Search for the cell housing the specified text and yield its (X, Y) center coordinate. 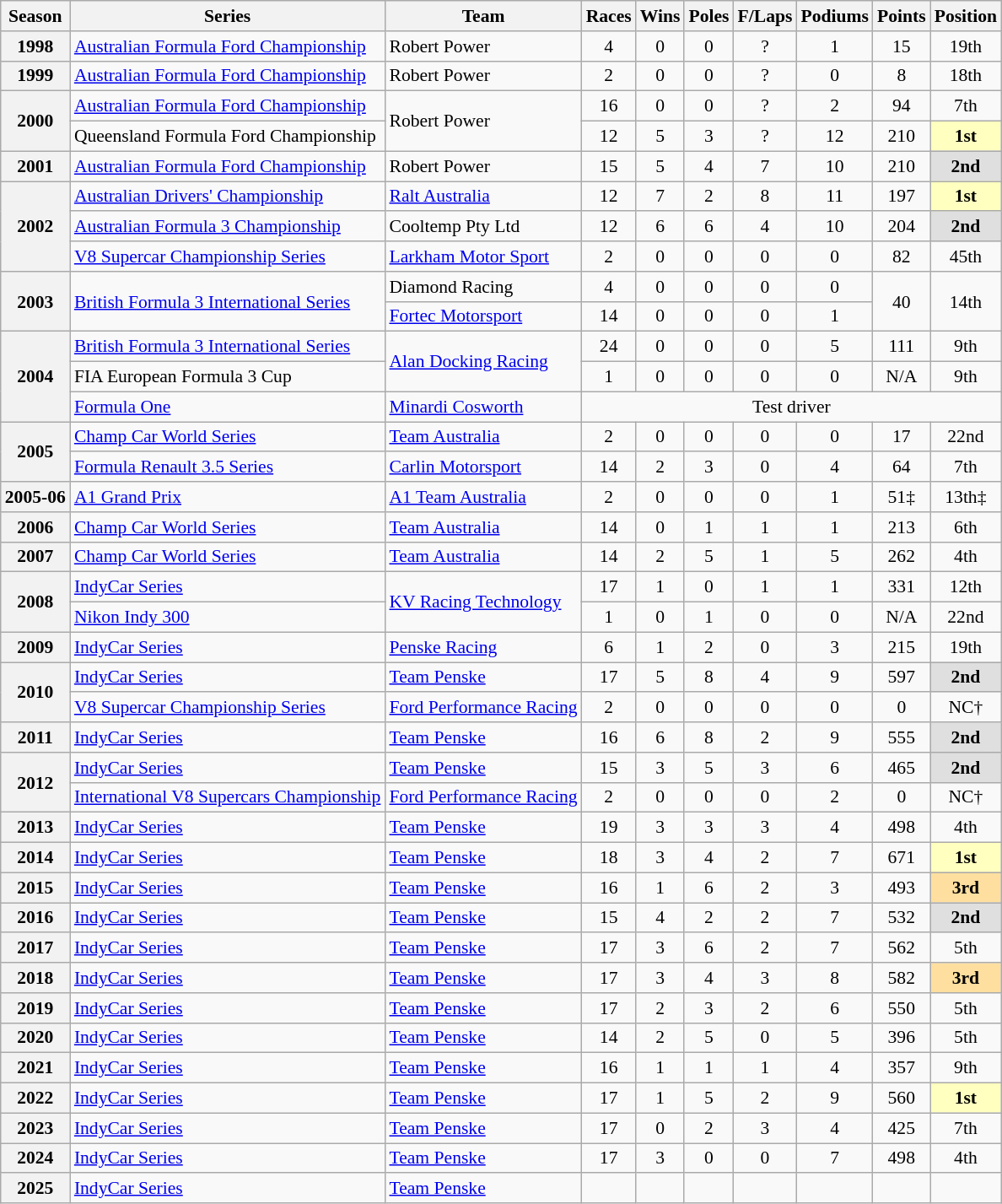
2004 (35, 376)
357 (902, 1068)
555 (902, 737)
2023 (35, 1128)
425 (902, 1128)
2007 (35, 557)
Series (228, 16)
Team (482, 16)
197 (902, 197)
2019 (35, 1008)
2003 (35, 302)
Carlin Motorsport (482, 467)
Diamond Racing (482, 287)
2016 (35, 918)
40 (902, 302)
19 (609, 828)
FIA European Formula 3 Cup (228, 377)
215 (902, 647)
Fortec Motorsport (482, 316)
45th (966, 256)
Minardi Cosworth (482, 407)
331 (902, 587)
2018 (35, 978)
International V8 Supercars Championship (228, 797)
562 (902, 948)
2014 (35, 858)
51‡ (902, 497)
Wins (660, 16)
396 (902, 1038)
597 (902, 678)
94 (902, 106)
465 (902, 768)
Ralt Australia (482, 197)
2022 (35, 1099)
Larkham Motor Sport (482, 256)
Position (966, 16)
Test driver (792, 407)
493 (902, 888)
Nikon Indy 300 (228, 618)
2012 (35, 783)
Formula Renault 3.5 Series (228, 467)
F/Laps (766, 16)
2008 (35, 602)
Podiums (835, 16)
2010 (35, 692)
Races (609, 16)
213 (902, 527)
11 (835, 197)
2021 (35, 1068)
Penske Racing (482, 647)
2000 (35, 121)
2013 (35, 828)
2015 (35, 888)
2005-06 (35, 497)
A1 Grand Prix (228, 497)
Queensland Formula Ford Championship (228, 137)
6th (966, 527)
262 (902, 557)
18th (966, 76)
14th (966, 302)
KV Racing Technology (482, 602)
204 (902, 227)
82 (902, 256)
582 (902, 978)
2020 (35, 1038)
Points (902, 16)
560 (902, 1099)
2011 (35, 737)
A1 Team Australia (482, 497)
532 (902, 918)
Australian Drivers' Championship (228, 197)
2025 (35, 1189)
2017 (35, 948)
2002 (35, 226)
1998 (35, 46)
18 (609, 858)
550 (902, 1008)
Poles (708, 16)
2009 (35, 647)
2024 (35, 1158)
Cooltemp Pty Ltd (482, 227)
111 (902, 347)
12th (966, 587)
2001 (35, 166)
1999 (35, 76)
2006 (35, 527)
Formula One (228, 407)
24 (609, 347)
671 (902, 858)
64 (902, 467)
Season (35, 16)
Australian Formula 3 Championship (228, 227)
13th‡ (966, 497)
2005 (35, 452)
Alan Docking Racing (482, 361)
